Find where the given text appears and provide that cell's center as (X, Y) coordinate. 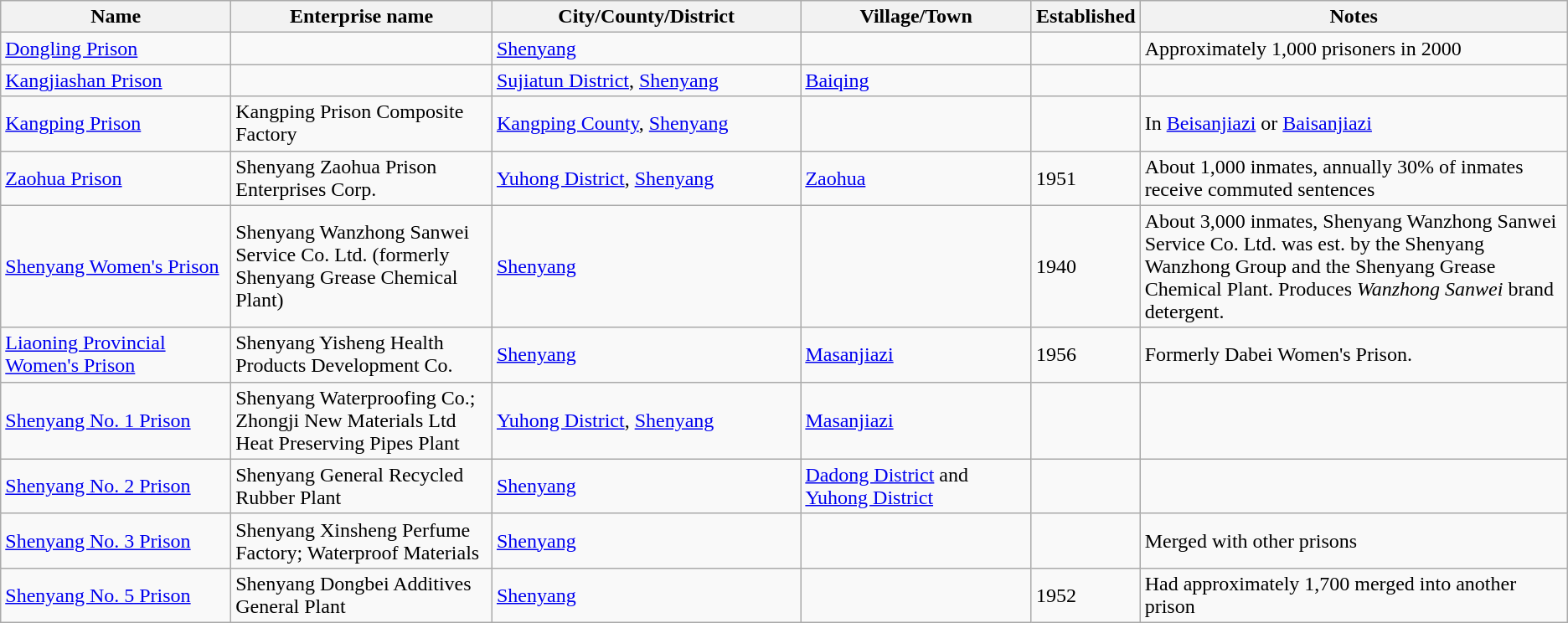
Sujiatun District, Shenyang (646, 80)
Shenyang Xinsheng Perfume Factory; Waterproof Materials (362, 541)
Shenyang No. 5 Prison (116, 595)
Dongling Prison (116, 49)
About 1,000 inmates, annually 30% of inmates receive commuted sentences (1354, 178)
Shenyang Women's Prison (116, 266)
Zaohua (916, 178)
In Beisanjiazi or Baisanjiazi (1354, 124)
Formerly Dabei Women's Prison. (1354, 355)
Shenyang No. 1 Prison (116, 420)
Kangjiashan Prison (116, 80)
Enterprise name (362, 17)
1956 (1086, 355)
Kangping County, Shenyang (646, 124)
Shenyang No. 3 Prison (116, 541)
Village/Town (916, 17)
Baiqing (916, 80)
1952 (1086, 595)
Shenyang Waterproofing Co.; Zhongji New Materials Ltd Heat Preserving Pipes Plant (362, 420)
Kangping Prison Composite Factory (362, 124)
Name (116, 17)
Merged with other prisons (1354, 541)
Liaoning Provincial Women's Prison (116, 355)
Shenyang No. 2 Prison (116, 486)
Approximately 1,000 prisoners in 2000 (1354, 49)
1951 (1086, 178)
Shenyang Yisheng Health Products Development Co. (362, 355)
Zaohua Prison (116, 178)
Established (1086, 17)
Shenyang Zaohua Prison Enterprises Corp. (362, 178)
Kangping Prison (116, 124)
Had approximately 1,700 merged into another prison (1354, 595)
City/County/District (646, 17)
Shenyang Wanzhong Sanwei Service Co. Ltd. (formerly Shenyang Grease Chemical Plant) (362, 266)
Notes (1354, 17)
1940 (1086, 266)
Shenyang General Recycled Rubber Plant (362, 486)
Shenyang Dongbei Additives General Plant (362, 595)
Dadong District and Yuhong District (916, 486)
